Provide the [x, y] coordinate of the cell's center where the given text is located.  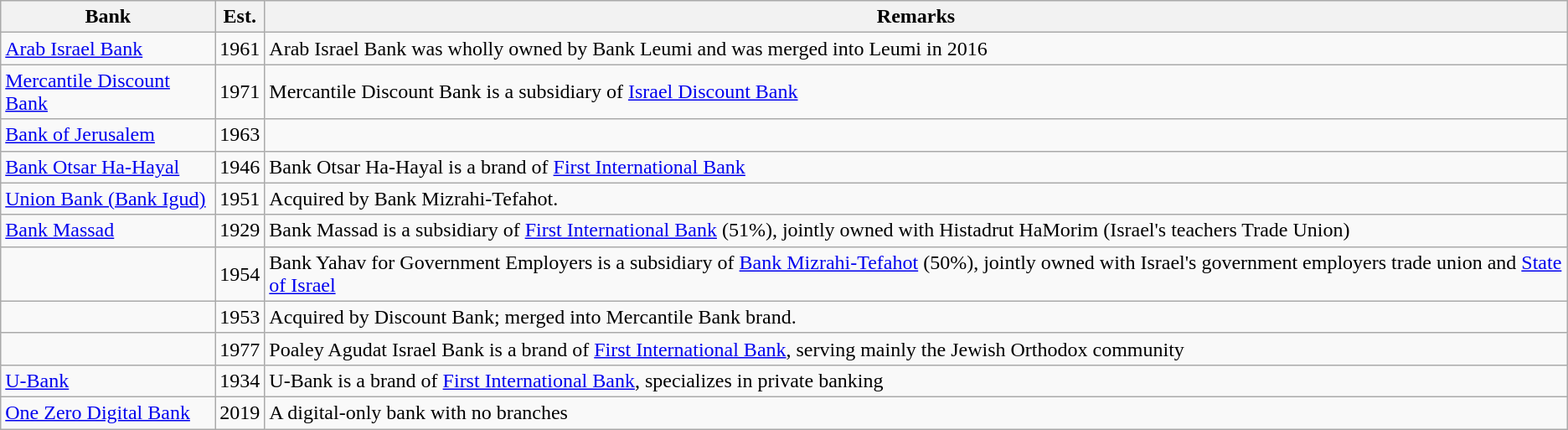
1946 [240, 167]
1954 [240, 273]
Mercantile Discount Bank [108, 92]
1953 [240, 317]
1963 [240, 135]
1961 [240, 49]
1934 [240, 381]
A digital-only bank with no branches [916, 412]
Mercantile Discount Bank is a subsidiary of Israel Discount Bank [916, 92]
U-Bank is a brand of First International Bank, specializes in private banking [916, 381]
1977 [240, 349]
Bank Massad is a subsidiary of First International Bank (51%), jointly owned with Histadrut HaMorim (Israel's teachers Trade Union) [916, 231]
One Zero Digital Bank [108, 412]
Est. [240, 17]
1951 [240, 199]
Union Bank (Bank Igud) [108, 199]
Acquired by Discount Bank; merged into Mercantile Bank brand. [916, 317]
Bank Otsar Ha-Hayal [108, 167]
U-Bank [108, 381]
1971 [240, 92]
Poaley Agudat Israel Bank is a brand of First International Bank, serving mainly the Jewish Orthodox community [916, 349]
Bank Massad [108, 231]
Arab Israel Bank [108, 49]
Bank Otsar Ha-Hayal is a brand of First International Bank [916, 167]
Remarks [916, 17]
Bank of Jerusalem [108, 135]
Arab Israel Bank was wholly owned by Bank Leumi and was merged into Leumi in 2016 [916, 49]
1929 [240, 231]
2019 [240, 412]
Bank [108, 17]
Acquired by Bank Mizrahi-Tefahot. [916, 199]
